Return the [x, y] coordinate for the center point of the cell that contains the specified text.  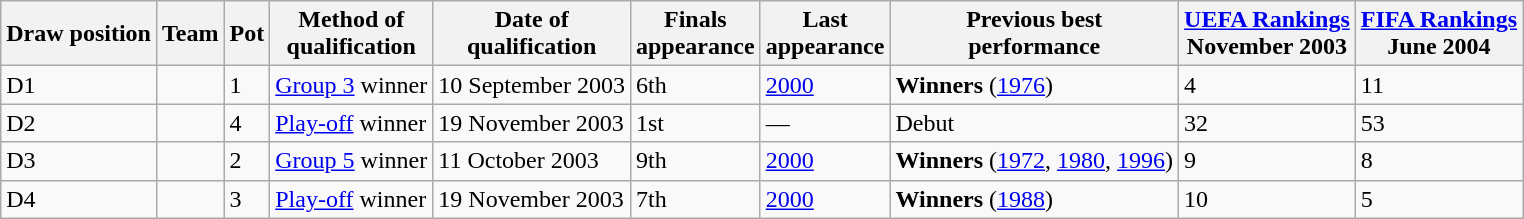
11 [1438, 85]
UEFA RankingsNovember 2003 [1268, 34]
11 October 2003 [532, 161]
Winners (1972, 1980, 1996) [1034, 161]
32 [1268, 123]
Lastappearance [825, 34]
9th [695, 161]
Team [190, 34]
1 [247, 85]
D4 [79, 199]
7th [695, 199]
9 [1268, 161]
Winners (1976) [1034, 85]
Date ofqualification [532, 34]
Winners (1988) [1034, 199]
10 September 2003 [532, 85]
Debut [1034, 123]
— [825, 123]
Method ofqualification [352, 34]
5 [1438, 199]
D3 [79, 161]
Group 5 winner [352, 161]
Previous bestperformance [1034, 34]
2 [247, 161]
Group 3 winner [352, 85]
D1 [79, 85]
10 [1268, 199]
D2 [79, 123]
8 [1438, 161]
3 [247, 199]
Finalsappearance [695, 34]
53 [1438, 123]
Draw position [79, 34]
1st [695, 123]
6th [695, 85]
Pot [247, 34]
FIFA RankingsJune 2004 [1438, 34]
